Find where the given text appears and provide that cell's center as [x, y] coordinate. 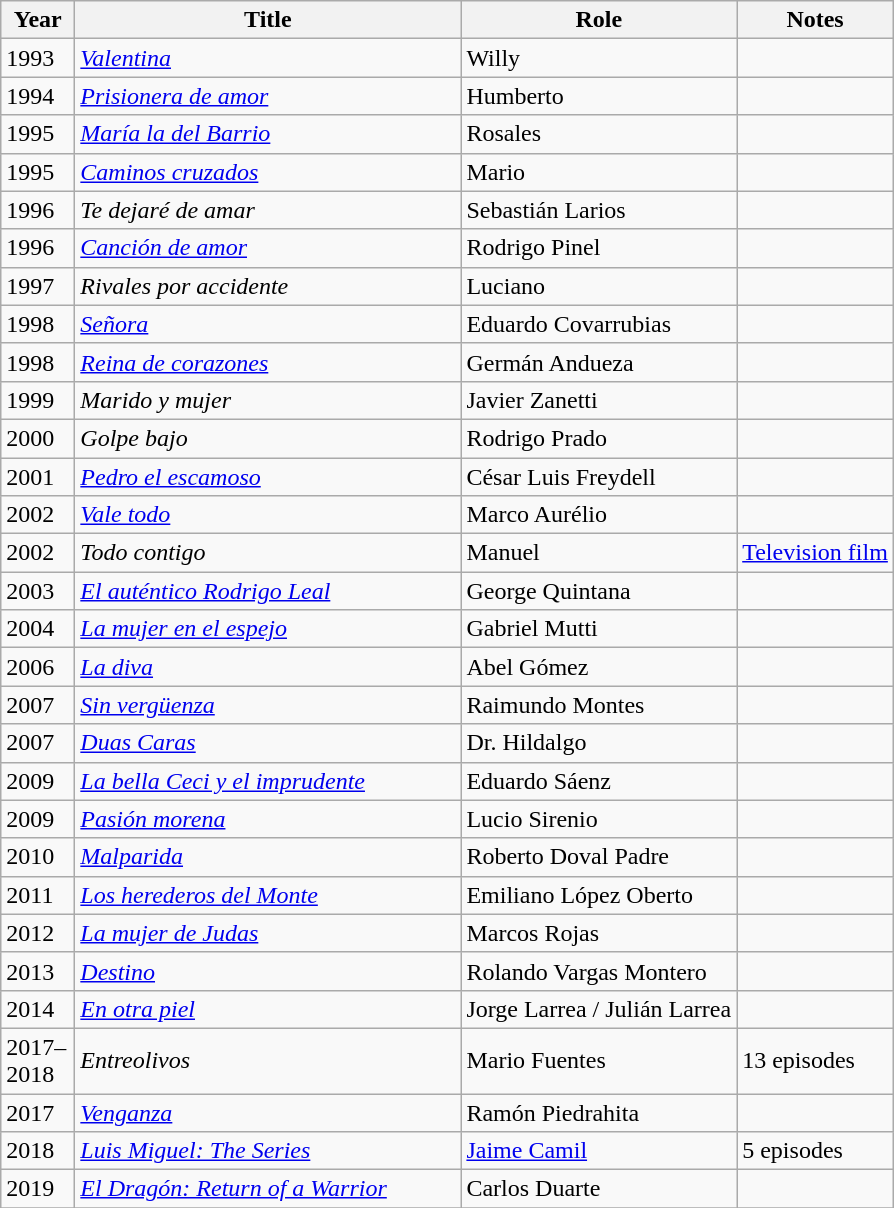
Jaime Camil [599, 1151]
Notes [816, 20]
1997 [38, 286]
Destino [268, 971]
Canción de amor [268, 248]
Raimundo Montes [599, 705]
Rodrigo Pinel [599, 248]
5 episodes [816, 1151]
Duas Caras [268, 743]
2017 [38, 1113]
Rosales [599, 134]
Entreolivos [268, 1060]
Marido y mujer [268, 400]
2000 [38, 438]
Te dejaré de amar [268, 210]
El auténtico Rodrigo Leal [268, 591]
La diva [268, 667]
La bella Ceci y el imprudente [268, 781]
Señora [268, 324]
2003 [38, 591]
1993 [38, 58]
César Luis Freydell [599, 477]
2012 [38, 933]
Reina de corazones [268, 362]
Germán Andueza [599, 362]
Mario [599, 172]
El Dragón: Return of a Warrior [268, 1189]
Role [599, 20]
Television film [816, 553]
Rivales por accidente [268, 286]
Mario Fuentes [599, 1060]
Los herederos del Monte [268, 895]
Luis Miguel: The Series [268, 1151]
Valentina [268, 58]
Pasión morena [268, 819]
13 episodes [816, 1060]
2014 [38, 1009]
Javier Zanetti [599, 400]
Humberto [599, 96]
María la del Barrio [268, 134]
Year [38, 20]
Eduardo Covarrubias [599, 324]
2019 [38, 1189]
La mujer de Judas [268, 933]
Manuel [599, 553]
Vale todo [268, 515]
Abel Gómez [599, 667]
Rodrigo Prado [599, 438]
Willy [599, 58]
Marco Aurélio [599, 515]
Venganza [268, 1113]
Marcos Rojas [599, 933]
Sin vergüenza [268, 705]
2010 [38, 857]
1994 [38, 96]
Sebastián Larios [599, 210]
Title [268, 20]
Caminos cruzados [268, 172]
Eduardo Sáenz [599, 781]
En otra piel [268, 1009]
2013 [38, 971]
Dr. Hildalgo [599, 743]
2017–2018 [38, 1060]
George Quintana [599, 591]
2001 [38, 477]
Malparida [268, 857]
Lucio Sirenio [599, 819]
1999 [38, 400]
2006 [38, 667]
Todo contigo [268, 553]
Golpe bajo [268, 438]
2011 [38, 895]
Pedro el escamoso [268, 477]
Rolando Vargas Montero [599, 971]
Prisionera de amor [268, 96]
Emiliano López Oberto [599, 895]
La mujer en el espejo [268, 629]
2004 [38, 629]
2018 [38, 1151]
Ramón Piedrahita [599, 1113]
Gabriel Mutti [599, 629]
Jorge Larrea / Julián Larrea [599, 1009]
Roberto Doval Padre [599, 857]
Carlos Duarte [599, 1189]
Luciano [599, 286]
